Pinpoint the cell where the given text exists, returning its (x, y) midpoint coordinate. 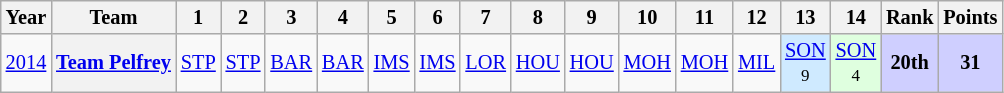
5 (392, 17)
SON4 (856, 63)
6 (438, 17)
4 (343, 17)
9 (592, 17)
8 (538, 17)
LOR (485, 63)
2 (244, 17)
31 (970, 63)
Team Pelfrey (114, 63)
2014 (26, 63)
7 (485, 17)
12 (756, 17)
3 (291, 17)
13 (805, 17)
1 (198, 17)
Year (26, 17)
Rank (910, 17)
MIL (756, 63)
20th (910, 63)
Team (114, 17)
Points (970, 17)
SON9 (805, 63)
14 (856, 17)
11 (704, 17)
10 (648, 17)
